Identify which cell holds the provided text, then report its [x, y] central coordinate. 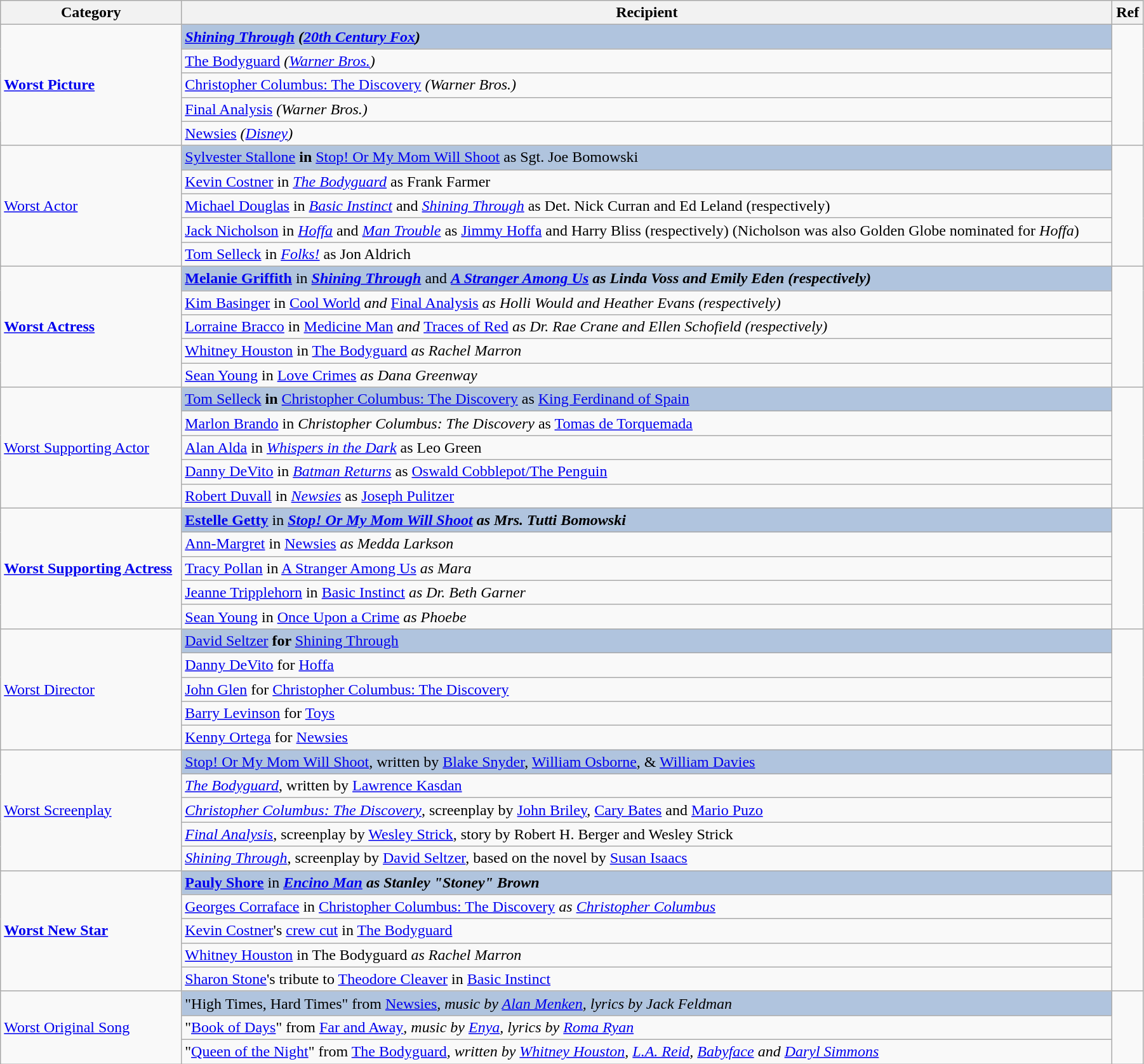
Jack Nicholson in Hoffa and Man Trouble as Jimmy Hoffa and Harry Bliss (respectively) (Nicholson was also Golden Globe nominated for Hoffa) [647, 230]
Worst Actress [91, 326]
Christopher Columbus: The Discovery, screenplay by John Briley, Cary Bates and Mario Puzo [647, 810]
Alan Alda in Whispers in the Dark as Leo Green [647, 448]
Kevin Costner's crew cut in The Bodyguard [647, 931]
Category [91, 13]
Worst New Star [91, 931]
Final Analysis, screenplay by Wesley Strick, story by Robert H. Berger and Wesley Strick [647, 834]
Danny DeVito in Batman Returns as Oswald Cobblepot/The Penguin [647, 472]
Stop! Or My Mom Will Shoot, written by Blake Snyder, William Osborne, & William Davies [647, 762]
Kenny Ortega for Newsies [647, 738]
Shining Through (20th Century Fox) [647, 37]
Final Analysis (Warner Bros.) [647, 109]
Sean Young in Love Crimes as Dana Greenway [647, 375]
The Bodyguard (Warner Bros.) [647, 61]
Worst Original Song [91, 1027]
Newsies (Disney) [647, 133]
"High Times, Hard Times" from Newsies, music by Alan Menken, lyrics by Jack Feldman [647, 1003]
Melanie Griffith in Shining Through and A Stranger Among Us as Linda Voss and Emily Eden (respectively) [647, 278]
Barry Levinson for Toys [647, 714]
Marlon Brando in Christopher Columbus: The Discovery as Tomas de Torquemada [647, 423]
Shining Through, screenplay by David Seltzer, based on the novel by Susan Isaacs [647, 858]
The Bodyguard, written by Lawrence Kasdan [647, 786]
Tracy Pollan in A Stranger Among Us as Mara [647, 568]
Kevin Costner in The Bodyguard as Frank Farmer [647, 182]
David Seltzer for Shining Through [647, 641]
Worst Director [91, 689]
Estelle Getty in Stop! Or My Mom Will Shoot as Mrs. Tutti Bomowski [647, 520]
Worst Supporting Actor [91, 448]
Tom Selleck in Folks! as Jon Aldrich [647, 254]
"Book of Days" from Far and Away, music by Enya, lyrics by Roma Ryan [647, 1027]
Lorraine Bracco in Medicine Man and Traces of Red as Dr. Rae Crane and Ellen Schofield (respectively) [647, 327]
Sean Young in Once Upon a Crime as Phoebe [647, 616]
Michael Douglas in Basic Instinct and Shining Through as Det. Nick Curran and Ed Leland (respectively) [647, 206]
Jeanne Tripplehorn in Basic Instinct as Dr. Beth Garner [647, 592]
"Queen of the Night" from The Bodyguard, written by Whitney Houston, L.A. Reid, Babyface and Daryl Simmons [647, 1051]
Worst Supporting Actress [91, 568]
Pauly Shore in Encino Man as Stanley "Stoney" Brown [647, 882]
Worst Screenplay [91, 810]
Sylvester Stallone in Stop! Or My Mom Will Shoot as Sgt. Joe Bomowski [647, 157]
Worst Picture [91, 85]
Sharon Stone's tribute to Theodore Cleaver in Basic Instinct [647, 979]
Christopher Columbus: The Discovery (Warner Bros.) [647, 85]
Kim Basinger in Cool World and Final Analysis as Holli Would and Heather Evans (respectively) [647, 303]
Georges Corraface in Christopher Columbus: The Discovery as Christopher Columbus [647, 907]
Recipient [647, 13]
Robert Duvall in Newsies as Joseph Pulitzer [647, 496]
Ref [1127, 13]
Ann-Margret in Newsies as Medda Larkson [647, 544]
Worst Actor [91, 206]
Danny DeVito for Hoffa [647, 665]
John Glen for Christopher Columbus: The Discovery [647, 689]
Tom Selleck in Christopher Columbus: The Discovery as King Ferdinand of Spain [647, 399]
